Output the (x, y) coordinate of the center of the cell containing the given text.  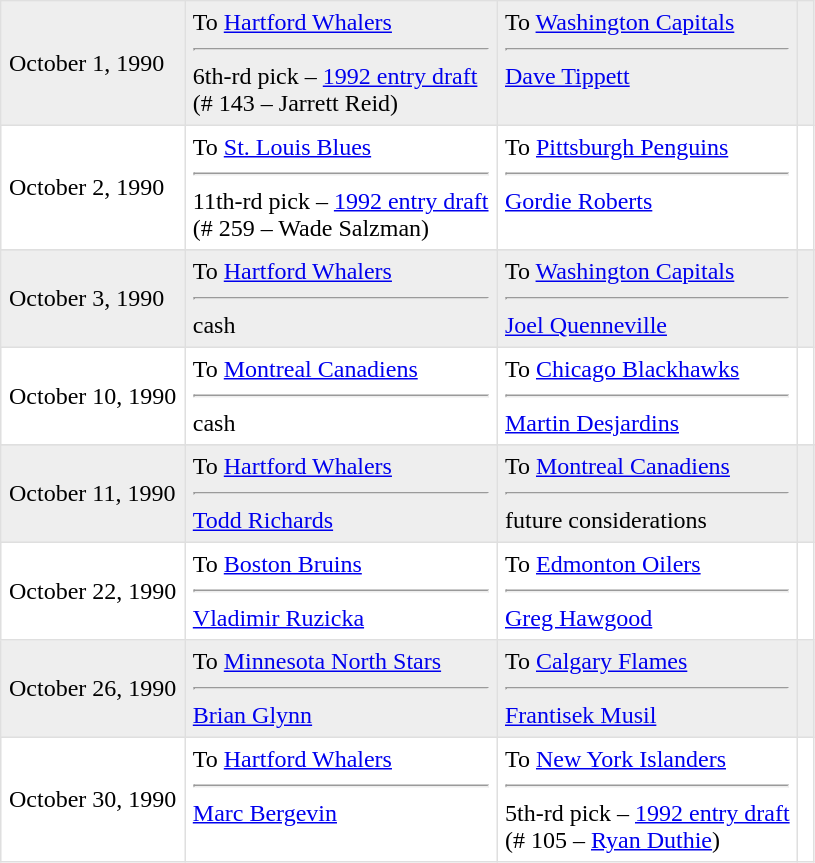
To Minnesota North StarsBrian Glynn (341, 689)
October 2, 1990 (93, 187)
To New York Islanders5th-rd pick – 1992 entry draft(# 105 – Ryan Duthie) (648, 799)
To Boston BruinsVladimir Ruzicka (341, 591)
To Hartford Whalers6th-rd pick – 1992 entry draft(# 143 – Jarrett Reid) (341, 63)
October 26, 1990 (93, 689)
To Washington CapitalsDave Tippett (648, 63)
To Montreal Canadiensfuture considerations (648, 494)
To Hartford WhalersMarc Bergevin (341, 799)
To Montreal Canadienscash (341, 396)
October 10, 1990 (93, 396)
To Hartford WhalersTodd Richards (341, 494)
To Chicago BlackhawksMartin Desjardins (648, 396)
October 30, 1990 (93, 799)
October 3, 1990 (93, 299)
To Pittsburgh PenguinsGordie Roberts (648, 187)
To Calgary FlamesFrantisek Musil (648, 689)
October 1, 1990 (93, 63)
October 22, 1990 (93, 591)
To Washington CapitalsJoel Quenneville (648, 299)
To Edmonton OilersGreg Hawgood (648, 591)
To Hartford Whalerscash (341, 299)
To St. Louis Blues11th-rd pick – 1992 entry draft(# 259 – Wade Salzman) (341, 187)
October 11, 1990 (93, 494)
